Find where the given text appears and provide that cell's center as [X, Y] coordinate. 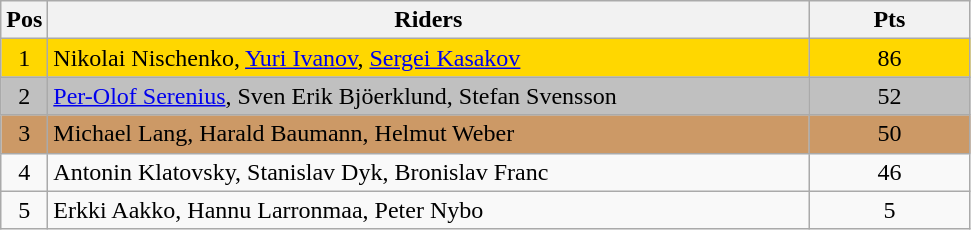
Erkki Aakko, Hannu Larronmaa, Peter Nybo [428, 210]
52 [890, 96]
4 [24, 172]
Pos [24, 20]
50 [890, 134]
86 [890, 58]
Michael Lang, Harald Baumann, Helmut Weber [428, 134]
2 [24, 96]
46 [890, 172]
Riders [428, 20]
1 [24, 58]
3 [24, 134]
Pts [890, 20]
Antonin Klatovsky, Stanislav Dyk, Bronislav Franc [428, 172]
Nikolai Nischenko, Yuri Ivanov, Sergei Kasakov [428, 58]
Per-Olof Serenius, Sven Erik Bjöerklund, Stefan Svensson [428, 96]
